From the cell containing the given text, extract its center point as [x, y] coordinate. 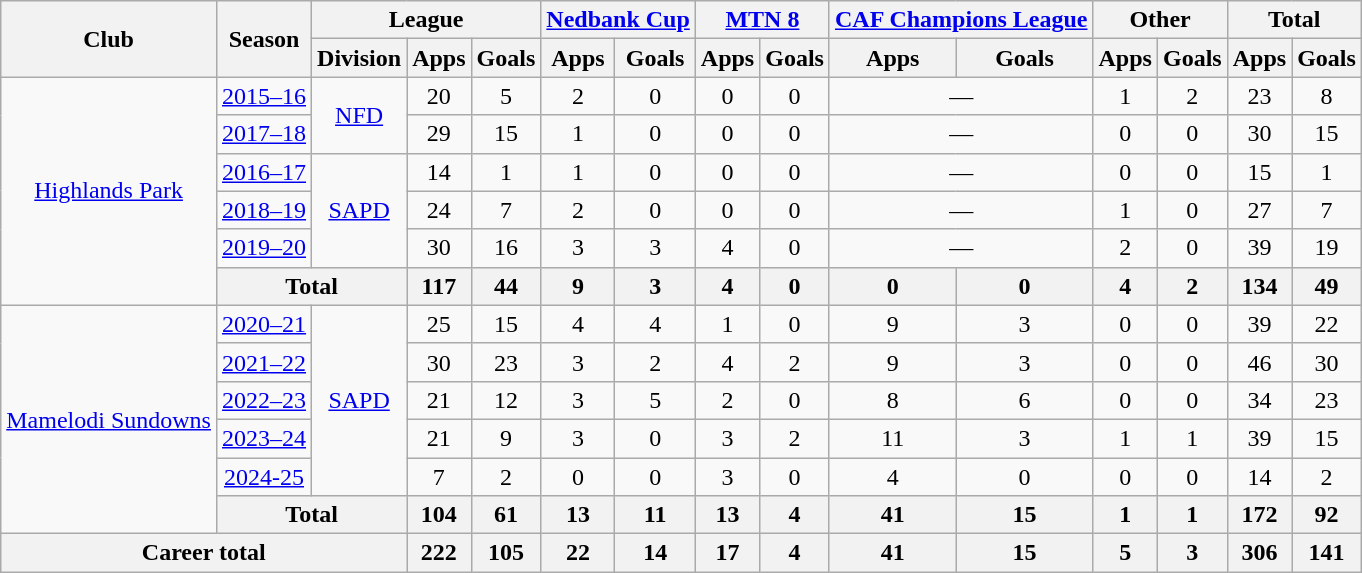
NFD [360, 115]
134 [1259, 286]
2022–23 [264, 400]
Career total [204, 553]
105 [506, 553]
44 [506, 286]
Other [1160, 20]
2017–18 [264, 134]
117 [439, 286]
2018–19 [264, 210]
2024-25 [264, 477]
25 [439, 324]
Nedbank Cup [618, 20]
Mamelodi Sundowns [109, 419]
2016–17 [264, 172]
12 [506, 400]
104 [439, 515]
141 [1327, 553]
2023–24 [264, 438]
Division [360, 58]
Highlands Park [109, 191]
MTN 8 [762, 20]
61 [506, 515]
2021–22 [264, 362]
CAF Champions League [961, 20]
306 [1259, 553]
19 [1327, 248]
27 [1259, 210]
2020–21 [264, 324]
Club [109, 39]
6 [1024, 400]
17 [727, 553]
2019–20 [264, 248]
16 [506, 248]
29 [439, 134]
46 [1259, 362]
92 [1327, 515]
24 [439, 210]
34 [1259, 400]
20 [439, 96]
172 [1259, 515]
49 [1327, 286]
Season [264, 39]
League [426, 20]
2015–16 [264, 96]
222 [439, 553]
